Scan for the cell matching the given text and deliver its [x, y] coordinate at center. 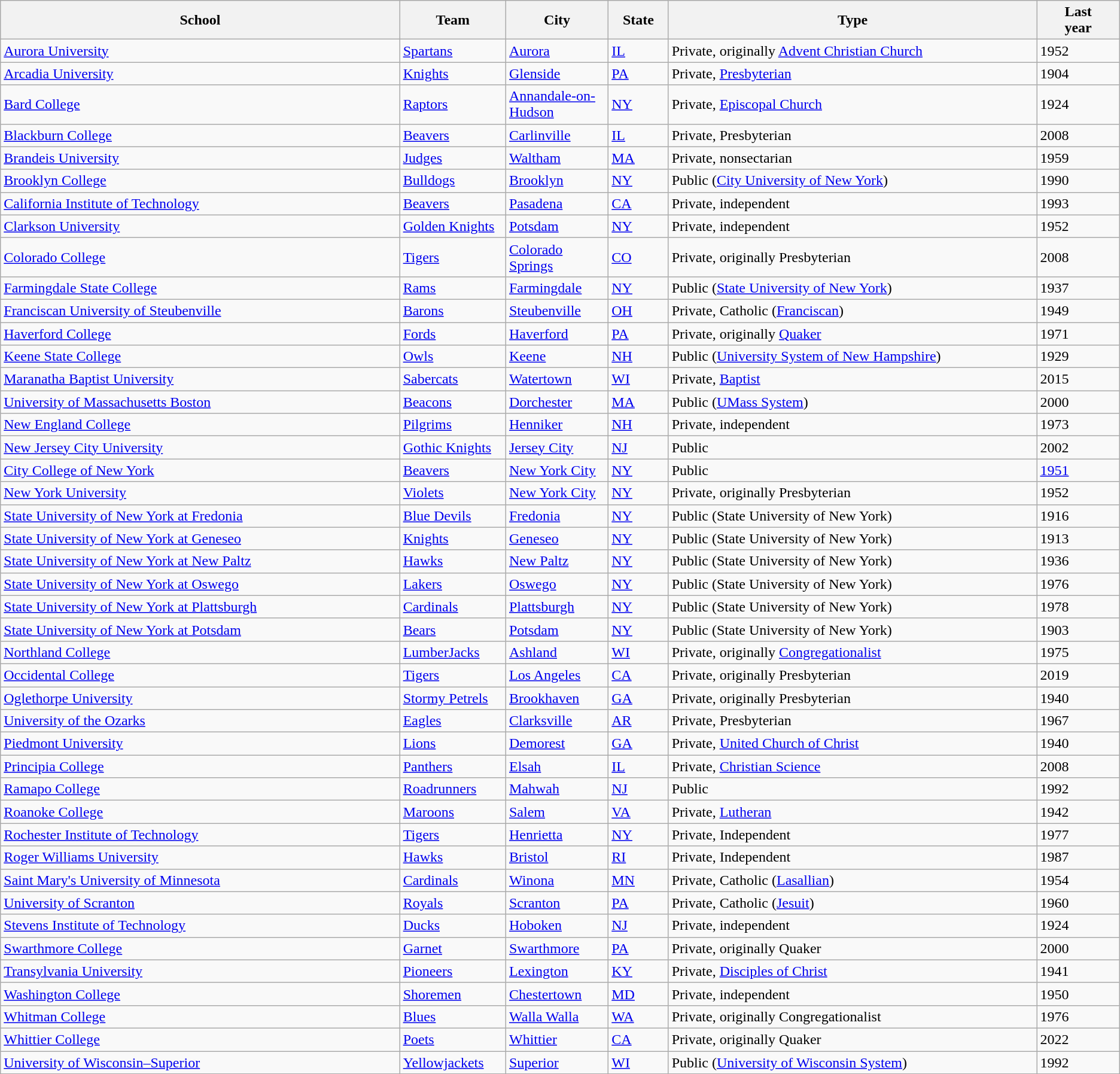
1903 [1078, 629]
Aurora [556, 51]
MN [638, 880]
University of Scranton [200, 903]
2022 [1078, 1039]
Violets [452, 493]
VA [638, 812]
1951 [1078, 470]
Lakers [452, 584]
Hoboken [556, 926]
Saint Mary's University of Minnesota [200, 880]
Lexington [556, 971]
Swarthmore [556, 948]
Northland College [200, 652]
1936 [1078, 561]
Royals [452, 903]
New Paltz [556, 561]
Beacons [452, 402]
Franciscan University of Steubenville [200, 311]
Ashland [556, 652]
Whittier [556, 1039]
Brookhaven [556, 698]
Shoremen [452, 994]
Barons [452, 311]
1990 [1078, 181]
Eagles [452, 721]
LumberJacks [452, 652]
Public (University of Wisconsin System) [853, 1062]
Public (University System of New Hampshire) [853, 357]
Maroons [452, 812]
Bard College [200, 104]
Team [452, 20]
1904 [1078, 74]
Private, Catholic (Lasallian) [853, 880]
Private, Baptist [853, 379]
State University of New York at Fredonia [200, 516]
Keene [556, 357]
Elsah [556, 766]
Ducks [452, 926]
Oswego [556, 584]
1971 [1078, 333]
State University of New York at New Paltz [200, 561]
State University of New York at Plattsburgh [200, 607]
Salem [556, 812]
Aurora University [200, 51]
Panthers [452, 766]
Brooklyn College [200, 181]
Washington College [200, 994]
Bears [452, 629]
1942 [1078, 812]
1954 [1078, 880]
Plattsburgh [556, 607]
Watertown [556, 379]
WA [638, 1017]
City [556, 20]
Keene State College [200, 357]
Rochester Institute of Technology [200, 835]
Stevens Institute of Technology [200, 926]
AR [638, 721]
Lastyear [1078, 20]
Farmingdale [556, 288]
1987 [1078, 857]
Transylvania University [200, 971]
2015 [1078, 379]
1929 [1078, 357]
Roanoke College [200, 812]
Ramapo College [200, 789]
Winona [556, 880]
Raptors [452, 104]
State University of New York at Geneseo [200, 538]
Garnet [452, 948]
1950 [1078, 994]
MD [638, 994]
Colorado College [200, 257]
1960 [1078, 903]
Private, originally Advent Christian Church [853, 51]
Gothic Knights [452, 448]
California Institute of Technology [200, 203]
1959 [1078, 158]
Haverford [556, 333]
1916 [1078, 516]
Carlinville [556, 135]
Private, nonsectarian [853, 158]
Private, Catholic (Franciscan) [853, 311]
1913 [1078, 538]
2002 [1078, 448]
1975 [1078, 652]
Blue Devils [452, 516]
Los Angeles [556, 675]
Henrietta [556, 835]
Golden Knights [452, 226]
Superior [556, 1062]
Brandeis University [200, 158]
Private, United Church of Christ [853, 744]
1949 [1078, 311]
RI [638, 857]
Stormy Petrels [452, 698]
Waltham [556, 158]
Pioneers [452, 971]
Roadrunners [452, 789]
Haverford College [200, 333]
Public (UMass System) [853, 402]
University of Wisconsin–Superior [200, 1062]
Scranton [556, 903]
Jersey City [556, 448]
Piedmont University [200, 744]
Private, Disciples of Christ [853, 971]
OH [638, 311]
Fords [452, 333]
Swarthmore College [200, 948]
Sabercats [452, 379]
CO [638, 257]
School [200, 20]
Brooklyn [556, 181]
1967 [1078, 721]
Demorest [556, 744]
1978 [1078, 607]
Lions [452, 744]
Steubenville [556, 311]
Walla Walla [556, 1017]
Poets [452, 1039]
New York University [200, 493]
Mahwah [556, 789]
Principia College [200, 766]
Public (City University of New York) [853, 181]
1993 [1078, 203]
Type [853, 20]
New Jersey City University [200, 448]
Pasadena [556, 203]
City College of New York [200, 470]
Pilgrims [452, 425]
Yellowjackets [452, 1062]
Chestertown [556, 994]
State [638, 20]
Private, Episcopal Church [853, 104]
Dorchester [556, 402]
State University of New York at Potsdam [200, 629]
Geneseo [556, 538]
1977 [1078, 835]
Private, Catholic (Jesuit) [853, 903]
Henniker [556, 425]
Blues [452, 1017]
Oglethorpe University [200, 698]
Bulldogs [452, 181]
1941 [1078, 971]
Rams [452, 288]
Annandale-on-Hudson [556, 104]
Arcadia University [200, 74]
1973 [1078, 425]
University of Massachusetts Boston [200, 402]
Colorado Springs [556, 257]
Blackburn College [200, 135]
Whittier College [200, 1039]
Whitman College [200, 1017]
Maranatha Baptist University [200, 379]
Roger Williams University [200, 857]
Clarksville [556, 721]
Judges [452, 158]
University of the Ozarks [200, 721]
Spartans [452, 51]
Occidental College [200, 675]
New England College [200, 425]
1937 [1078, 288]
State University of New York at Oswego [200, 584]
2019 [1078, 675]
KY [638, 971]
Owls [452, 357]
Glenside [556, 74]
Fredonia [556, 516]
Clarkson University [200, 226]
Farmingdale State College [200, 288]
Private, Lutheran [853, 812]
Bristol [556, 857]
Private, Christian Science [853, 766]
